Find where the given text appears and provide that cell's center as (X, Y) coordinate. 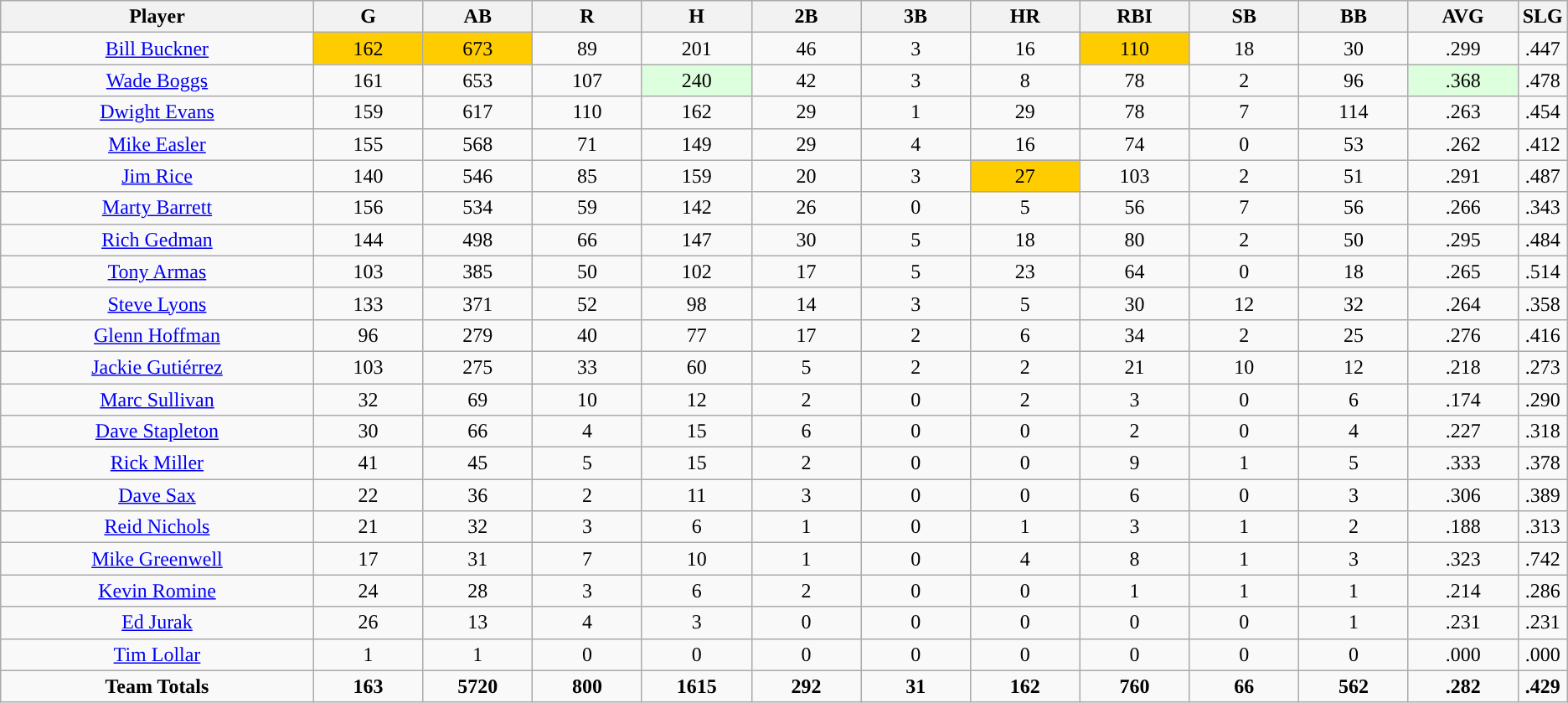
.299 (1462, 49)
292 (806, 686)
.378 (1543, 463)
.174 (1462, 400)
85 (588, 176)
R (588, 17)
Rich Gedman (157, 240)
.214 (1462, 591)
5720 (477, 686)
52 (588, 303)
11 (697, 495)
.514 (1543, 271)
60 (697, 367)
617 (477, 112)
.295 (1462, 240)
201 (697, 49)
156 (369, 208)
Team Totals (157, 686)
.487 (1543, 176)
.282 (1462, 686)
371 (477, 303)
.343 (1543, 208)
51 (1354, 176)
27 (1025, 176)
20 (806, 176)
Dwight Evans (157, 112)
RBI (1134, 17)
107 (588, 80)
102 (697, 271)
.484 (1543, 240)
Player (157, 17)
534 (477, 208)
.313 (1543, 527)
.266 (1462, 208)
.412 (1543, 144)
59 (588, 208)
.306 (1462, 495)
77 (697, 335)
41 (369, 463)
34 (1134, 335)
14 (806, 303)
.447 (1543, 49)
Steve Lyons (157, 303)
.323 (1462, 559)
Mike Easler (157, 144)
114 (1354, 112)
140 (369, 176)
.265 (1462, 271)
9 (1134, 463)
23 (1025, 271)
144 (369, 240)
142 (697, 208)
Marc Sullivan (157, 400)
HR (1025, 17)
AVG (1462, 17)
.358 (1543, 303)
.478 (1543, 80)
42 (806, 80)
.188 (1462, 527)
.318 (1543, 432)
800 (588, 686)
Tony Armas (157, 271)
.262 (1462, 144)
.290 (1543, 400)
74 (1134, 144)
24 (369, 591)
.286 (1543, 591)
Dave Stapleton (157, 432)
33 (588, 367)
BB (1354, 17)
80 (1134, 240)
240 (697, 80)
Wade Boggs (157, 80)
.263 (1462, 112)
653 (477, 80)
149 (697, 144)
385 (477, 271)
275 (477, 367)
Dave Sax (157, 495)
Rick Miller (157, 463)
546 (477, 176)
36 (477, 495)
.276 (1462, 335)
562 (1354, 686)
.368 (1462, 80)
71 (588, 144)
45 (477, 463)
Kevin Romine (157, 591)
Bill Buckner (157, 49)
69 (477, 400)
Reid Nichols (157, 527)
28 (477, 591)
.273 (1543, 367)
Marty Barrett (157, 208)
13 (477, 623)
.291 (1462, 176)
53 (1354, 144)
.389 (1543, 495)
SLG (1543, 17)
25 (1354, 335)
Mike Greenwell (157, 559)
155 (369, 144)
Glenn Hoffman (157, 335)
498 (477, 240)
147 (697, 240)
.416 (1543, 335)
1615 (697, 686)
46 (806, 49)
.454 (1543, 112)
3B (916, 17)
2B (806, 17)
.429 (1543, 686)
161 (369, 80)
673 (477, 49)
22 (369, 495)
.264 (1462, 303)
163 (369, 686)
279 (477, 335)
SB (1245, 17)
Jim Rice (157, 176)
40 (588, 335)
568 (477, 144)
Ed Jurak (157, 623)
AB (477, 17)
.227 (1462, 432)
133 (369, 303)
98 (697, 303)
Tim Lollar (157, 654)
.333 (1462, 463)
G (369, 17)
.742 (1543, 559)
.218 (1462, 367)
760 (1134, 686)
Jackie Gutiérrez (157, 367)
H (697, 17)
64 (1134, 271)
89 (588, 49)
